Capture the cell that displays the provided text and extract its [x, y] central coordinate. 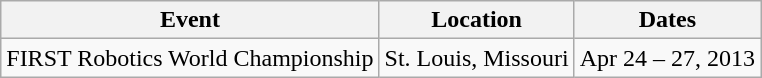
Dates [667, 20]
St. Louis, Missouri [476, 58]
Event [190, 20]
Apr 24 – 27, 2013 [667, 58]
Location [476, 20]
FIRST Robotics World Championship [190, 58]
